Return the [X, Y] coordinate for the center point of the cell that contains the specified text.  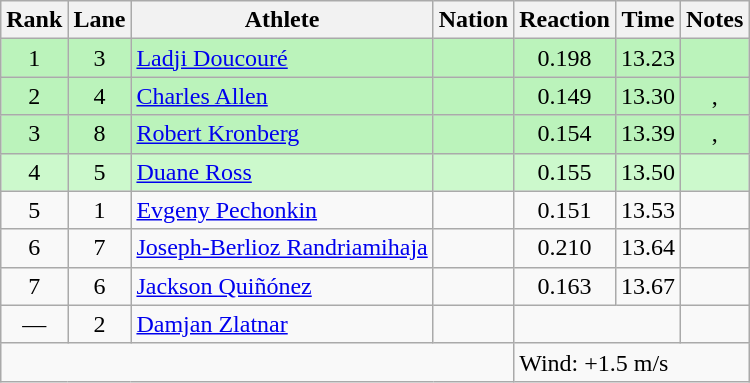
0.149 [565, 96]
13.30 [648, 96]
13.67 [648, 286]
Nation [473, 20]
0.210 [565, 248]
13.23 [648, 58]
0.155 [565, 172]
Reaction [565, 20]
Charles Allen [282, 96]
Evgeny Pechonkin [282, 210]
13.39 [648, 134]
0.154 [565, 134]
13.64 [648, 248]
Rank [34, 20]
— [34, 324]
0.198 [565, 58]
Jackson Quiñónez [282, 286]
8 [100, 134]
Wind: +1.5 m/s [632, 362]
Athlete [282, 20]
Robert Kronberg [282, 134]
Damjan Zlatnar [282, 324]
Notes [714, 20]
Joseph-Berlioz Randriamihaja [282, 248]
0.163 [565, 286]
Lane [100, 20]
13.53 [648, 210]
Ladji Doucouré [282, 58]
Duane Ross [282, 172]
Time [648, 20]
13.50 [648, 172]
0.151 [565, 210]
